Output the [x, y] coordinate of the center of the cell containing the given text.  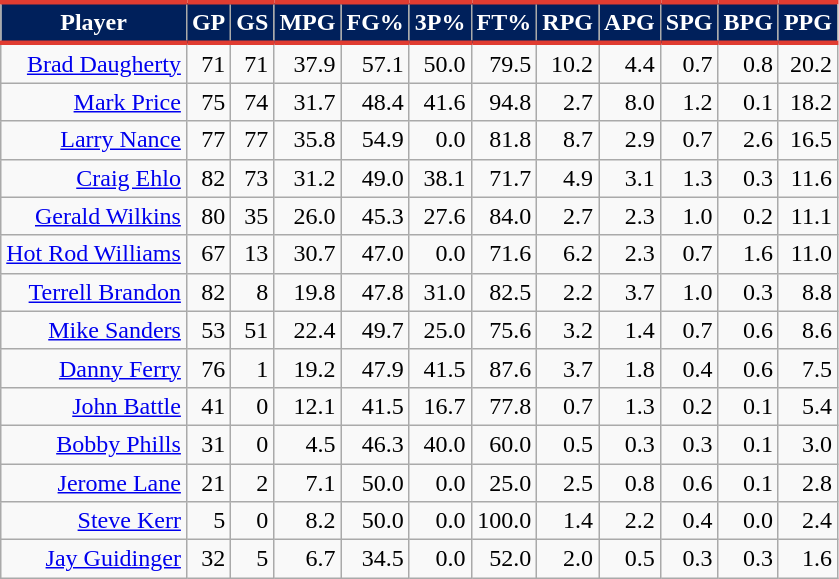
4.9 [568, 178]
Bobby Phills [94, 444]
38.1 [440, 178]
6.7 [308, 559]
19.8 [308, 292]
76 [208, 368]
3.2 [568, 330]
10.2 [568, 63]
John Battle [94, 406]
Player [94, 22]
34.5 [375, 559]
SPG [689, 22]
30.7 [308, 254]
1.2 [689, 102]
11.1 [808, 216]
GP [208, 22]
26.0 [308, 216]
100.0 [504, 521]
31.7 [308, 102]
82.5 [504, 292]
16.5 [808, 140]
FT% [504, 22]
19.2 [308, 368]
71.6 [504, 254]
2.9 [630, 140]
52.0 [504, 559]
49.7 [375, 330]
8.8 [808, 292]
31 [208, 444]
47.0 [375, 254]
20.2 [808, 63]
PPG [808, 22]
31.2 [308, 178]
47.8 [375, 292]
32 [208, 559]
4.5 [308, 444]
APG [630, 22]
46.3 [375, 444]
35.8 [308, 140]
4.4 [630, 63]
21 [208, 483]
1 [252, 368]
Jay Guidinger [94, 559]
8.7 [568, 140]
BPG [748, 22]
3.1 [630, 178]
67 [208, 254]
Terrell Brandon [94, 292]
8.0 [630, 102]
41.6 [440, 102]
81.8 [504, 140]
51 [252, 330]
94.8 [504, 102]
Craig Ehlo [94, 178]
47.9 [375, 368]
18.2 [808, 102]
2.6 [748, 140]
Brad Daugherty [94, 63]
6.2 [568, 254]
22.4 [308, 330]
13 [252, 254]
75 [208, 102]
2.8 [808, 483]
2 [252, 483]
RPG [568, 22]
53 [208, 330]
71.7 [504, 178]
8.6 [808, 330]
57.1 [375, 63]
8.2 [308, 521]
79.5 [504, 63]
11.0 [808, 254]
Mike Sanders [94, 330]
Mark Price [94, 102]
74 [252, 102]
2.0 [568, 559]
Hot Rod Williams [94, 254]
MPG [308, 22]
49.0 [375, 178]
Danny Ferry [94, 368]
77.8 [504, 406]
31.0 [440, 292]
75.6 [504, 330]
40.0 [440, 444]
60.0 [504, 444]
3P% [440, 22]
27.6 [440, 216]
7.5 [808, 368]
48.4 [375, 102]
8 [252, 292]
Steve Kerr [94, 521]
41 [208, 406]
Jerome Lane [94, 483]
7.1 [308, 483]
5.4 [808, 406]
3.0 [808, 444]
2.4 [808, 521]
GS [252, 22]
12.1 [308, 406]
11.6 [808, 178]
35 [252, 216]
80 [208, 216]
Larry Nance [94, 140]
87.6 [504, 368]
FG% [375, 22]
1.8 [630, 368]
54.9 [375, 140]
2.5 [568, 483]
45.3 [375, 216]
Gerald Wilkins [94, 216]
37.9 [308, 63]
16.7 [440, 406]
84.0 [504, 216]
73 [252, 178]
